Detect which cell encompasses the target text, then output its [X, Y] center coordinate. 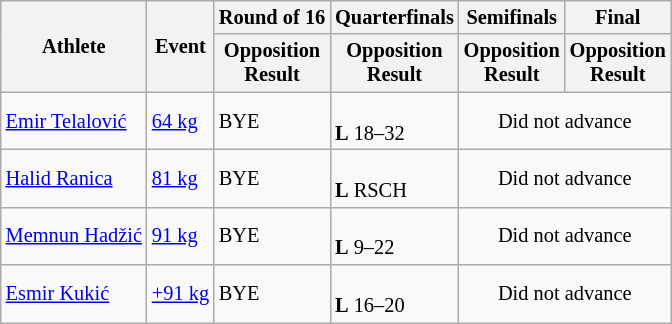
Quarterfinals [394, 17]
L 18–32 [394, 121]
L RSCH [394, 178]
Esmir Kukić [74, 294]
Final [618, 17]
Event [180, 46]
Semifinals [512, 17]
Athlete [74, 46]
+91 kg [180, 294]
81 kg [180, 178]
Emir Telalović [74, 121]
64 kg [180, 121]
Round of 16 [272, 17]
91 kg [180, 236]
Halid Ranica [74, 178]
L 16–20 [394, 294]
L 9–22 [394, 236]
Memnun Hadžić [74, 236]
